For the text-containing cell, return its midpoint in (X, Y) coordinate format. 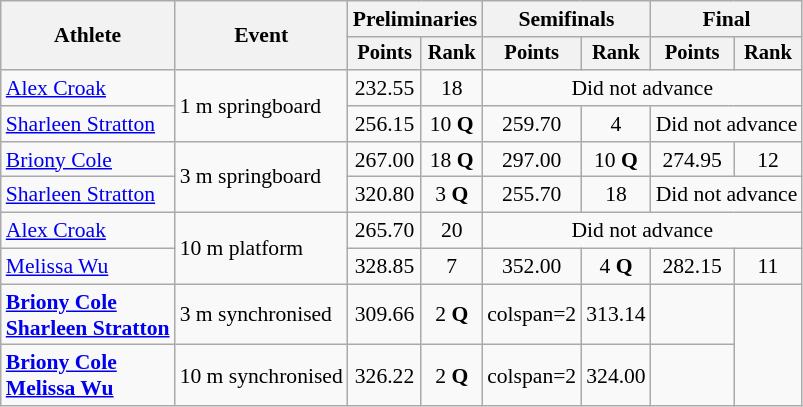
328.85 (385, 267)
309.66 (385, 314)
232.55 (385, 88)
3 m synchronised (262, 314)
3 m springboard (262, 178)
274.95 (692, 160)
Athlete (88, 36)
Semifinals (566, 19)
Preliminaries (415, 19)
267.00 (385, 160)
Final (727, 19)
255.70 (532, 195)
Melissa Wu (88, 267)
11 (768, 267)
297.00 (532, 160)
Briony ColeMelissa Wu (88, 376)
4 (616, 124)
256.15 (385, 124)
282.15 (692, 267)
326.22 (385, 376)
352.00 (532, 267)
Briony ColeSharleen Stratton (88, 314)
10 m platform (262, 248)
259.70 (532, 124)
3 Q (452, 195)
20 (452, 231)
Briony Cole (88, 160)
Event (262, 36)
265.70 (385, 231)
7 (452, 267)
10 m synchronised (262, 376)
313.14 (616, 314)
1 m springboard (262, 106)
18 Q (452, 160)
4 Q (616, 267)
324.00 (616, 376)
320.80 (385, 195)
12 (768, 160)
